Identify which cell holds the provided text, then report its (X, Y) central coordinate. 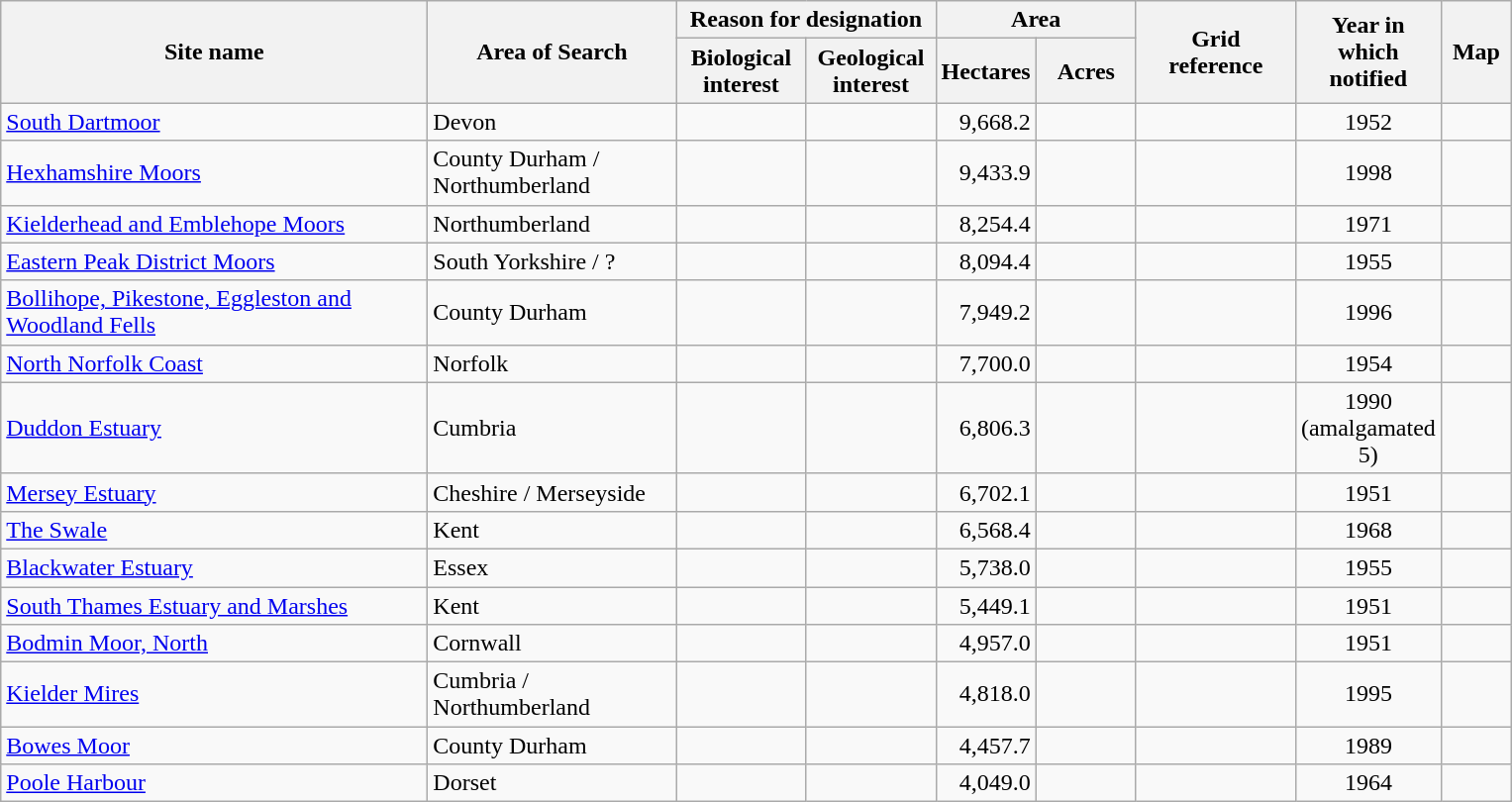
South Yorkshire / ? (553, 261)
4,957.0 (986, 644)
4,457.7 (986, 746)
Bollihope, Pikestone, Eggleston and Woodland Fells (214, 313)
Acres (1085, 71)
5,449.1 (986, 605)
Northumberland (553, 224)
7,949.2 (986, 313)
Site name (214, 51)
6,806.3 (986, 428)
Poole Harbour (214, 783)
Kielderhead and Emblehope Moors (214, 224)
1990 (amalgamated 5) (1368, 428)
1968 (1368, 530)
The Swale (214, 530)
8,254.4 (986, 224)
Hectares (986, 71)
4,818.0 (986, 695)
Hexhamshire Moors (214, 172)
North Norfolk Coast (214, 363)
Cornwall (553, 644)
1989 (1368, 746)
1964 (1368, 783)
1954 (1368, 363)
Area (1036, 20)
Eastern Peak District Moors (214, 261)
1996 (1368, 313)
1995 (1368, 695)
6,702.1 (986, 492)
Devon (553, 122)
Cheshire / Merseyside (553, 492)
Blackwater Estuary (214, 567)
Year in which notified (1368, 51)
South Thames Estuary and Marshes (214, 605)
County Durham / Northumberland (553, 172)
Mersey Estuary (214, 492)
Reason for designation (806, 20)
Cumbria / Northumberland (553, 695)
Norfolk (553, 363)
Map (1475, 51)
9,433.9 (986, 172)
4,049.0 (986, 783)
Duddon Estuary (214, 428)
Bodmin Moor, North (214, 644)
Cumbria (553, 428)
Grid reference (1216, 51)
1998 (1368, 172)
1971 (1368, 224)
Biological interest (741, 71)
8,094.4 (986, 261)
Kielder Mires (214, 695)
1952 (1368, 122)
6,568.4 (986, 530)
Essex (553, 567)
5,738.0 (986, 567)
Area of Search (553, 51)
Bowes Moor (214, 746)
South Dartmoor (214, 122)
9,668.2 (986, 122)
Geological interest (871, 71)
7,700.0 (986, 363)
Dorset (553, 783)
